Scan for the cell matching the given text and deliver its [X, Y] coordinate at center. 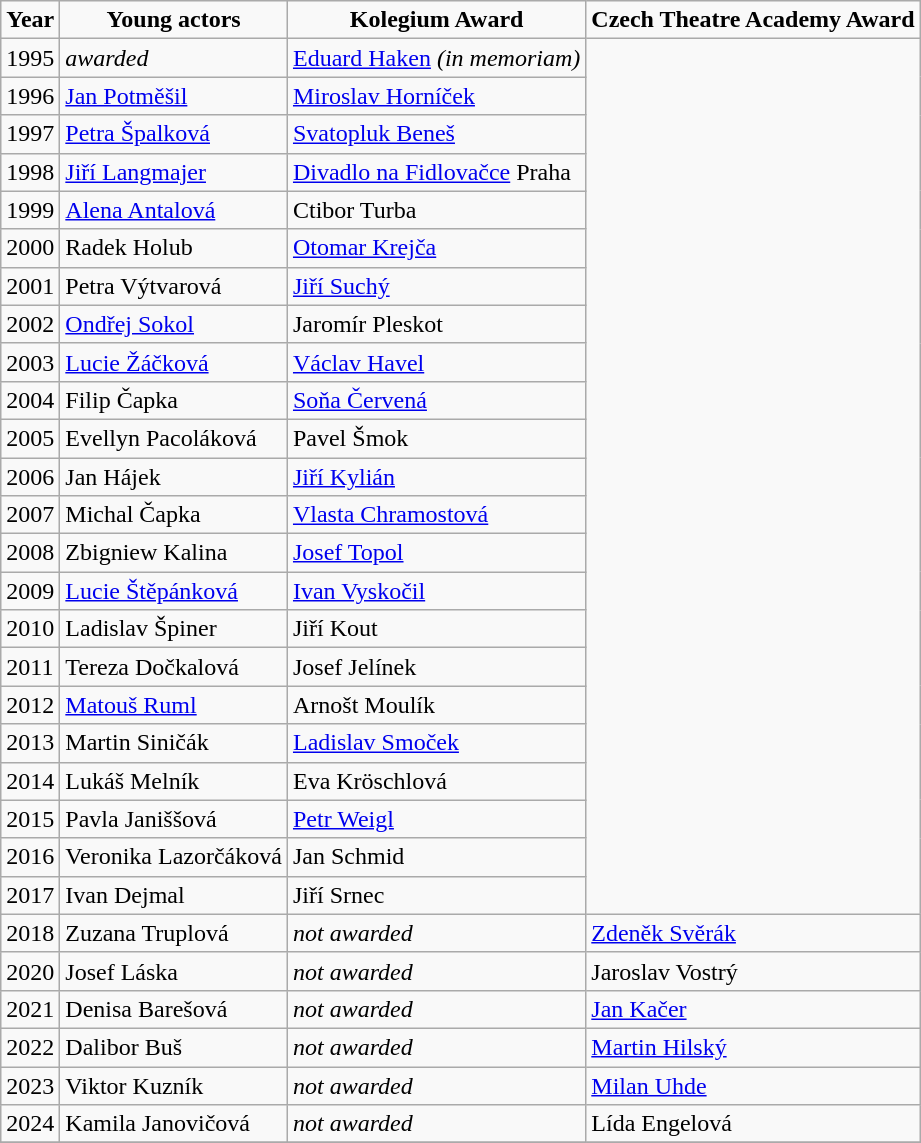
Pavla Janiššová [174, 819]
Vlasta Chramostová [436, 515]
Ivan Dejmal [174, 895]
Lucie Štěpánková [174, 591]
Lucie Žáčková [174, 362]
Zdeněk Svěrák [753, 933]
Otomar Krejča [436, 248]
Soňa Červená [436, 400]
Petr Weigl [436, 819]
2010 [30, 629]
Eva Kröschlová [436, 781]
2018 [30, 933]
2002 [30, 324]
1998 [30, 172]
awarded [174, 58]
Jaromír Pleskot [436, 324]
Divadlo na Fidlovačce Praha [436, 172]
1999 [30, 210]
2004 [30, 400]
Lída Engelová [753, 1124]
Young actors [174, 20]
Josef Jelínek [436, 667]
Czech Theatre Academy Award [753, 20]
1995 [30, 58]
Petra Špalková [174, 134]
Jiří Kout [436, 629]
Kamila Janovičová [174, 1124]
2023 [30, 1085]
Viktor Kuzník [174, 1085]
2012 [30, 705]
Jan Schmid [436, 857]
2007 [30, 515]
2008 [30, 553]
Zbigniew Kalina [174, 553]
2000 [30, 248]
Miroslav Horníček [436, 96]
2024 [30, 1124]
Josef Láska [174, 971]
Eduard Haken (in memoriam) [436, 58]
2006 [30, 477]
Martin Hilský [753, 1047]
Jan Potměšil [174, 96]
Jan Hájek [174, 477]
Zuzana Truplová [174, 933]
Tereza Dočkalová [174, 667]
Veronika Lazorčáková [174, 857]
1996 [30, 96]
Jan Kačer [753, 1009]
2020 [30, 971]
2021 [30, 1009]
2015 [30, 819]
Václav Havel [436, 362]
Alena Antalová [174, 210]
Josef Topol [436, 553]
Jaroslav Vostrý [753, 971]
2013 [30, 743]
2009 [30, 591]
Radek Holub [174, 248]
Jiří Suchý [436, 286]
2005 [30, 438]
1997 [30, 134]
Matouš Ruml [174, 705]
2022 [30, 1047]
Filip Čapka [174, 400]
Kolegium Award [436, 20]
Ivan Vyskočil [436, 591]
Ondřej Sokol [174, 324]
Ctibor Turba [436, 210]
Lukáš Melník [174, 781]
Ladislav Smoček [436, 743]
2001 [30, 286]
Jiří Kylián [436, 477]
Milan Uhde [753, 1085]
Year [30, 20]
Arnošt Moulík [436, 705]
Dalibor Buš [174, 1047]
2016 [30, 857]
Jiří Langmajer [174, 172]
Evellyn Pacoláková [174, 438]
Pavel Šmok [436, 438]
2011 [30, 667]
Jiří Srnec [436, 895]
Michal Čapka [174, 515]
2003 [30, 362]
2014 [30, 781]
Denisa Barešová [174, 1009]
Petra Výtvarová [174, 286]
Ladislav Špiner [174, 629]
Martin Siničák [174, 743]
Svatopluk Beneš [436, 134]
2017 [30, 895]
